Search for the cell housing the specified text and yield its [x, y] center coordinate. 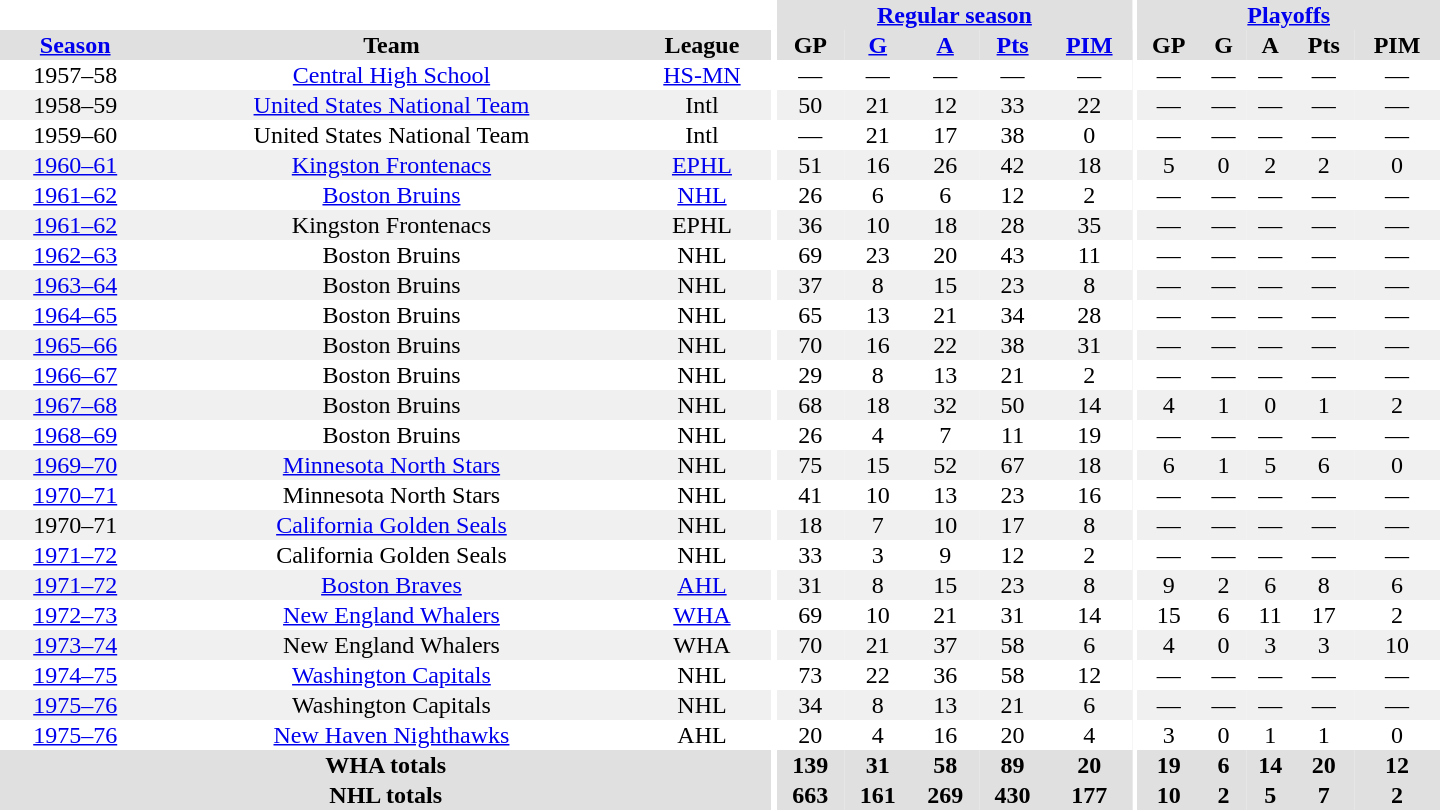
Playoffs [1288, 15]
67 [1012, 465]
1962–63 [75, 255]
1968–69 [75, 435]
1964–65 [75, 315]
1967–68 [75, 405]
65 [810, 315]
68 [810, 405]
New Haven Nighthawks [391, 735]
League [702, 45]
Central High School [391, 75]
32 [944, 405]
139 [810, 765]
177 [1089, 795]
Season [75, 45]
1973–74 [75, 645]
43 [1012, 255]
1960–61 [75, 165]
Boston Braves [391, 585]
35 [1089, 225]
430 [1012, 795]
1972–73 [75, 615]
1969–70 [75, 465]
161 [878, 795]
1959–60 [75, 135]
1958–59 [75, 105]
89 [1012, 765]
29 [810, 375]
Team [391, 45]
75 [810, 465]
WHA totals [386, 765]
41 [810, 495]
1957–58 [75, 75]
269 [944, 795]
42 [1012, 165]
73 [810, 675]
1974–75 [75, 675]
52 [944, 465]
HS-MN [702, 75]
51 [810, 165]
1965–66 [75, 345]
NHL totals [386, 795]
663 [810, 795]
1963–64 [75, 285]
1966–67 [75, 375]
Regular season [955, 15]
